Output the (x, y) coordinate of the center of the cell containing the given text.  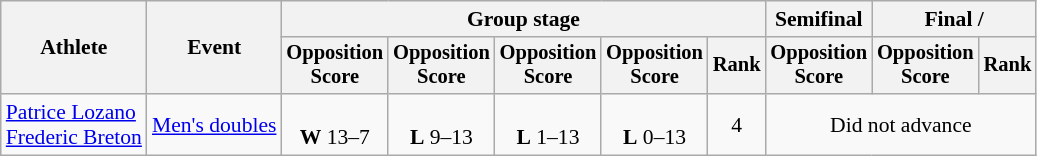
W 13–7 (334, 124)
Group stage (523, 19)
L 0–13 (654, 124)
Patrice LozanoFrederic Breton (74, 124)
Did not advance (900, 124)
Event (214, 48)
4 (737, 124)
Athlete (74, 48)
Final / (954, 19)
Men's doubles (214, 124)
L 9–13 (442, 124)
L 1–13 (548, 124)
Semifinal (818, 19)
